Find where the given text appears and provide that cell's center as (x, y) coordinate. 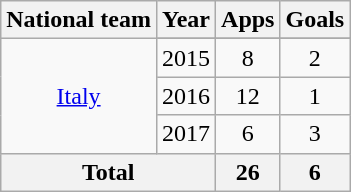
National team (79, 20)
2015 (186, 58)
Total (108, 172)
Italy (79, 96)
1 (315, 96)
2016 (186, 96)
8 (248, 58)
Apps (248, 20)
Year (186, 20)
Goals (315, 20)
26 (248, 172)
12 (248, 96)
3 (315, 134)
2017 (186, 134)
2 (315, 58)
